Return the (x, y) coordinate for the center point of the cell that contains the specified text.  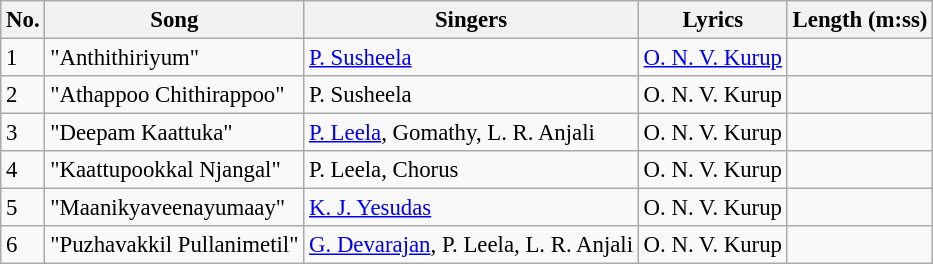
Length (m:ss) (860, 20)
Singers (472, 20)
P. Leela, Chorus (472, 170)
Lyrics (712, 20)
K. J. Yesudas (472, 208)
No. (23, 20)
"Puzhavakkil Pullanimetil" (174, 245)
3 (23, 133)
6 (23, 245)
2 (23, 95)
"Anthithiriyum" (174, 58)
4 (23, 170)
"Maanikyaveenayumaay" (174, 208)
"Athappoo Chithirappoo" (174, 95)
"Kaattupookkal Njangal" (174, 170)
"Deepam Kaattuka" (174, 133)
Song (174, 20)
P. Leela, Gomathy, L. R. Anjali (472, 133)
G. Devarajan, P. Leela, L. R. Anjali (472, 245)
1 (23, 58)
5 (23, 208)
